Locate the cell with the specified text and output its [X, Y] center coordinate. 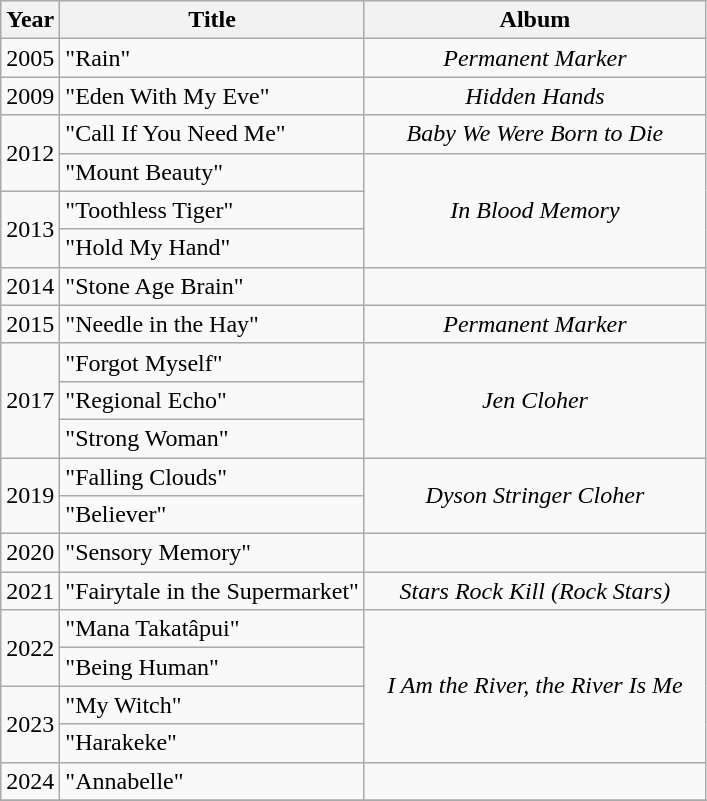
2014 [30, 286]
"Rain" [212, 58]
"My Witch" [212, 705]
2012 [30, 153]
I Am the River, the River Is Me [534, 686]
"Being Human" [212, 667]
2022 [30, 648]
2015 [30, 324]
2005 [30, 58]
2024 [30, 781]
"Stone Age Brain" [212, 286]
2017 [30, 400]
Hidden Hands [534, 96]
Title [212, 20]
2021 [30, 591]
"Strong Woman" [212, 438]
"Mana Takatâpui" [212, 629]
2009 [30, 96]
"Call If You Need Me" [212, 134]
Jen Cloher [534, 400]
Dyson Stringer Cloher [534, 496]
"Annabelle" [212, 781]
"Believer" [212, 515]
Baby We Were Born to Die [534, 134]
2023 [30, 724]
"Fairytale in the Supermarket" [212, 591]
"Forgot Myself" [212, 362]
"Hold My Hand" [212, 248]
"Falling Clouds" [212, 477]
2013 [30, 229]
"Toothless Tiger" [212, 210]
Album [534, 20]
"Mount Beauty" [212, 172]
2019 [30, 496]
Stars Rock Kill (Rock Stars) [534, 591]
"Eden With My Eve" [212, 96]
"Regional Echo" [212, 400]
"Harakeke" [212, 743]
Year [30, 20]
"Needle in the Hay" [212, 324]
"Sensory Memory" [212, 553]
2020 [30, 553]
In Blood Memory [534, 210]
